From the cell containing the given text, extract its center point as (X, Y) coordinate. 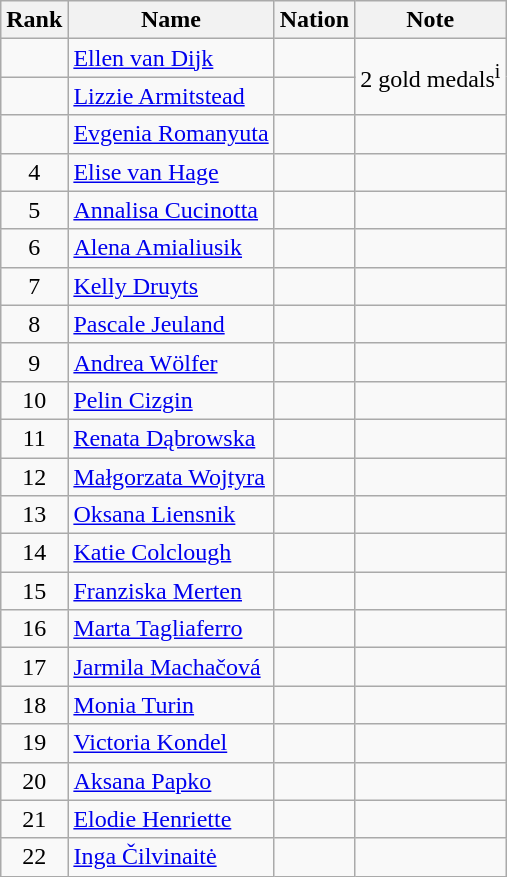
7 (34, 286)
15 (34, 591)
Monia Turin (171, 705)
11 (34, 438)
Pascale Jeuland (171, 324)
17 (34, 667)
14 (34, 553)
Lizzie Armitstead (171, 96)
21 (34, 819)
Ellen van Dijk (171, 58)
Elodie Henriette (171, 819)
18 (34, 705)
Elise van Hage (171, 172)
13 (34, 515)
Marta Tagliaferro (171, 629)
Małgorzata Wojtyra (171, 477)
Name (171, 20)
20 (34, 781)
Victoria Kondel (171, 743)
9 (34, 362)
Inga Čilvinaitė (171, 857)
22 (34, 857)
Jarmila Machačová (171, 667)
Evgenia Romanyuta (171, 134)
Katie Colclough (171, 553)
Pelin Cizgin (171, 400)
Alena Amialiusik (171, 248)
19 (34, 743)
Note (430, 20)
Kelly Druyts (171, 286)
16 (34, 629)
Nation (314, 20)
Renata Dąbrowska (171, 438)
4 (34, 172)
Rank (34, 20)
12 (34, 477)
Franziska Merten (171, 591)
8 (34, 324)
Aksana Papko (171, 781)
Annalisa Cucinotta (171, 210)
5 (34, 210)
Andrea Wölfer (171, 362)
6 (34, 248)
10 (34, 400)
Oksana Liensnik (171, 515)
2 gold medalsi (430, 77)
